Identify which cell holds the provided text, then report its [X, Y] central coordinate. 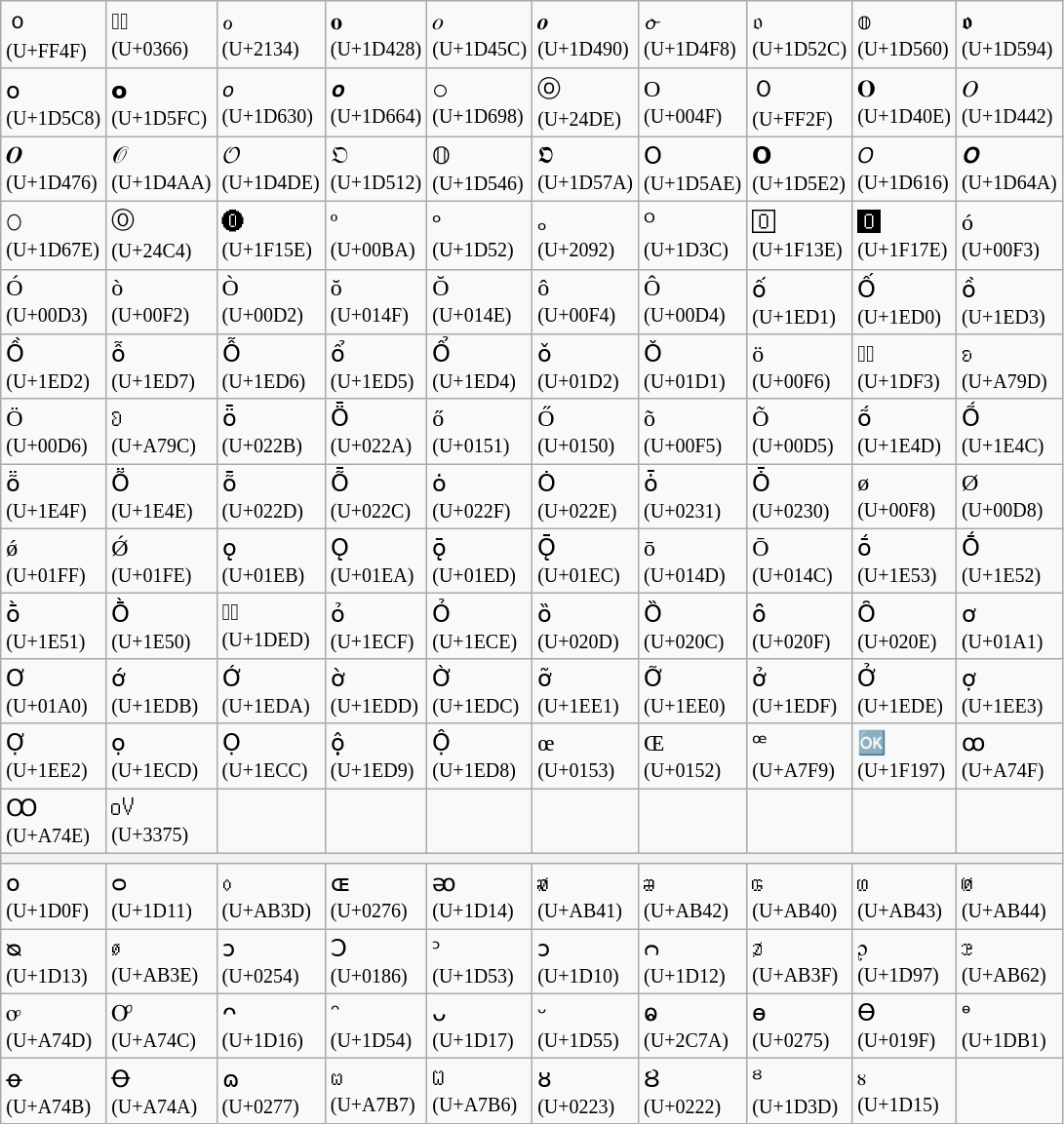
𝖮 (U+1D5AE) [692, 170]
ᴔ (U+1D14) [480, 897]
ꭂ (U+AB42) [692, 897]
ꭀ (U+AB40) [800, 897]
Ꝋ (U+A74A) [162, 1092]
Ｏ (U+FF2F) [800, 102]
Ỗ (U+1ED6) [271, 367]
Ȱ (U+0230) [800, 497]
Ổ (U+1ED4) [480, 367]
Ȣ (U+0222) [692, 1092]
ø (U+00F8) [905, 497]
𝑶 (U+1D476) [54, 170]
Ǫ (U+01EA) [376, 562]
ò (U+00F2) [162, 302]
ꞝ (U+A79D) [1008, 367]
ǫ (U+01EB) [271, 562]
ō (U+014D) [692, 562]
ộ (U+1ED9) [376, 756]
ℴ (U+2134) [271, 35]
🅾 (U+1F17E) [905, 235]
Ꞝ (U+A79C) [162, 431]
𝗢 (U+1D5E2) [800, 170]
ᴖ (U+1D16) [271, 1026]
◌ͦ (U+0366) [162, 35]
ꭢ (U+AB62) [1008, 961]
õ (U+00F5) [692, 431]
ȏ (U+020F) [800, 626]
Ⓞ (U+24C4) [162, 235]
ꭃ (U+AB43) [905, 897]
ᴗ (U+1D17) [480, 1026]
ȯ (U+022F) [480, 497]
Ǒ (U+01D1) [692, 367]
ᶗ (U+1D97) [905, 961]
O (U+004F) [692, 102]
ᴐ (U+1D10) [585, 961]
𝙤 (U+1D664) [376, 102]
𝐎 (U+1D40E) [905, 102]
Ṏ (U+1E4E) [162, 497]
ᴒ (U+1D12) [692, 961]
Ớ (U+1EDA) [271, 690]
𝙊 (U+1D64A) [1008, 170]
Ȭ (U+022C) [376, 497]
ṍ (U+1E4D) [905, 431]
ɷ (U+0277) [271, 1092]
Ȏ (U+020E) [905, 626]
Ɵ (U+019F) [905, 1026]
𝓞 (U+1D4DE) [271, 170]
ŏ (U+014F) [376, 302]
ỗ (U+1ED7) [162, 367]
ở (U+1EDF) [800, 690]
Ồ (U+1ED2) [54, 367]
ⓞ (U+24DE) [585, 102]
ỏ (U+1ECF) [376, 626]
𝕆 (U+1D546) [480, 170]
𝗈 (U+1D5C8) [54, 102]
ő (U+0151) [480, 431]
𝖔 (U+1D594) [1008, 35]
Ø (U+00D8) [1008, 497]
œ (U+0153) [585, 756]
𝑜 (U+1D45C) [480, 35]
ọ (U+1ECD) [162, 756]
Ꝍ (U+A74C) [162, 1026]
Ṓ (U+1E52) [1008, 562]
ɶ (U+0276) [376, 897]
ö (U+00F6) [800, 367]
Ở (U+1EDE) [905, 690]
ⱺ (U+2C7A) [692, 1026]
ᵓ (U+1D53) [480, 961]
Ɔ (U+0186) [376, 961]
𝗼 (U+1D5FC) [162, 102]
Ŏ (U+014E) [480, 302]
ꬿ (U+AB3F) [800, 961]
Ȫ (U+022A) [376, 431]
ꝏ (U+A74F) [1008, 756]
ờ (U+1EDD) [376, 690]
º (U+00BA) [376, 235]
Ṍ (U+1E4C) [1008, 431]
Ṑ (U+1E50) [162, 626]
ơ (U+01A1) [1008, 626]
◌ᷳ (U+1DF3) [905, 367]
ꭁ (U+AB41) [585, 897]
ᴑ (U+1D11) [162, 897]
𝕠 (U+1D560) [905, 35]
ṑ (U+1E51) [54, 626]
ᴼ (U+1D3C) [692, 235]
𝒐 (U+1D490) [585, 35]
Ꝏ (U+A74E) [54, 821]
𝔬 (U+1D52C) [800, 35]
ȍ (U+020D) [585, 626]
ȭ (U+022D) [271, 497]
Ó (U+00D3) [54, 302]
🅞 (U+1F15E) [271, 235]
ȫ (U+022B) [271, 431]
ᵔ (U+1D54) [376, 1026]
ꭄ (U+AB44) [1008, 897]
𝘖 (U+1D616) [905, 170]
Ȯ (U+022E) [585, 497]
𝙾 (U+1D67E) [54, 235]
ổ (U+1ED5) [376, 367]
ｏ (U+FF4F) [54, 35]
Ộ (U+1ED8) [480, 756]
ꞷ (U+A7B7) [376, 1092]
ố (U+1ED1) [800, 302]
ᶱ (U+1DB1) [1008, 1026]
ǭ (U+01ED) [480, 562]
Ǿ (U+01FE) [162, 562]
𝒪 (U+1D4AA) [162, 170]
Ö (U+00D6) [54, 431]
Ỡ (U+1EE0) [692, 690]
Ȍ (U+020C) [692, 626]
🄾 (U+1F13E) [800, 235]
ꟹ (U+A7F9) [800, 756]
ꝋ (U+A74B) [54, 1092]
ᵒ (U+1D52) [480, 235]
Œ (U+0152) [692, 756]
◌ᷭ (U+1DED) [271, 626]
ồ (U+1ED3) [1008, 302]
𝚘 (U+1D698) [480, 102]
𝐨 (U+1D428) [376, 35]
🆗 (U+1F197) [905, 756]
𝓸 (U+1D4F8) [692, 35]
㍵ (U+3375) [162, 821]
Ợ (U+1EE2) [54, 756]
Õ (U+00D5) [800, 431]
ₒ (U+2092) [585, 235]
ᴏ (U+1D0F) [54, 897]
ṓ (U+1E53) [905, 562]
Ō (U+014C) [800, 562]
ǒ (U+01D2) [585, 367]
ꬽ (U+AB3D) [271, 897]
ɵ (U+0275) [800, 1026]
𝔒 (U+1D512) [376, 170]
ɔ (U+0254) [271, 961]
ᴽ (U+1D3D) [800, 1092]
ȱ (U+0231) [692, 497]
𝘰 (U+1D630) [271, 102]
𝕺 (U+1D57A) [585, 170]
ᴕ (U+1D15) [905, 1092]
Ò (U+00D2) [271, 302]
ô (U+00F4) [585, 302]
Ơ (U+01A0) [54, 690]
Ǭ (U+01EC) [585, 562]
ớ (U+1EDB) [162, 690]
Ô (U+00D4) [692, 302]
ỡ (U+1EE1) [585, 690]
Ố (U+1ED0) [905, 302]
ꝍ (U+A74D) [54, 1026]
ợ (U+1EE3) [1008, 690]
Ờ (U+1EDC) [480, 690]
ᴓ (U+1D13) [54, 961]
ȣ (U+0223) [585, 1092]
Ỏ (U+1ECE) [480, 626]
Ꞷ (U+A7B6) [480, 1092]
ṏ (U+1E4F) [54, 497]
Ő (U+0150) [585, 431]
ꬾ (U+AB3E) [162, 961]
ᵕ (U+1D55) [585, 1026]
𝑂 (U+1D442) [1008, 102]
ǿ (U+01FF) [54, 562]
ó (U+00F3) [1008, 235]
Ọ (U+1ECC) [271, 756]
